Locate the cell with the specified text and output its [x, y] center coordinate. 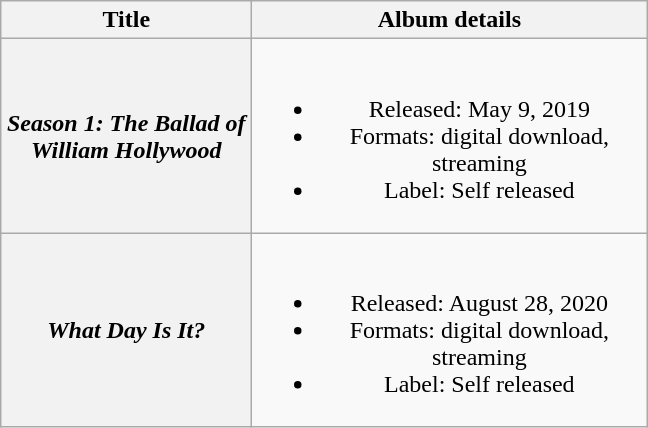
Released: August 28, 2020Formats: digital download, streamingLabel: Self released [450, 330]
What Day Is It? [126, 330]
Season 1: The Ballad of William Hollywood [126, 136]
Album details [450, 20]
Released: May 9, 2019Formats: digital download, streamingLabel: Self released [450, 136]
Title [126, 20]
